Find where the given text appears and provide that cell's center as [X, Y] coordinate. 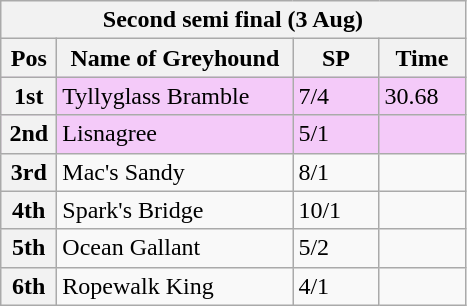
5th [29, 248]
Second semi final (3 Aug) [233, 20]
5/2 [336, 248]
SP [336, 58]
4/1 [336, 286]
8/1 [336, 172]
Lisnagree [175, 134]
2nd [29, 134]
Mac's Sandy [175, 172]
Ropewalk King [175, 286]
10/1 [336, 210]
Ocean Gallant [175, 248]
4th [29, 210]
1st [29, 96]
Spark's Bridge [175, 210]
Tyllyglass Bramble [175, 96]
6th [29, 286]
Time [422, 58]
5/1 [336, 134]
30.68 [422, 96]
7/4 [336, 96]
Pos [29, 58]
3rd [29, 172]
Name of Greyhound [175, 58]
